Search for the cell housing the specified text and yield its [X, Y] center coordinate. 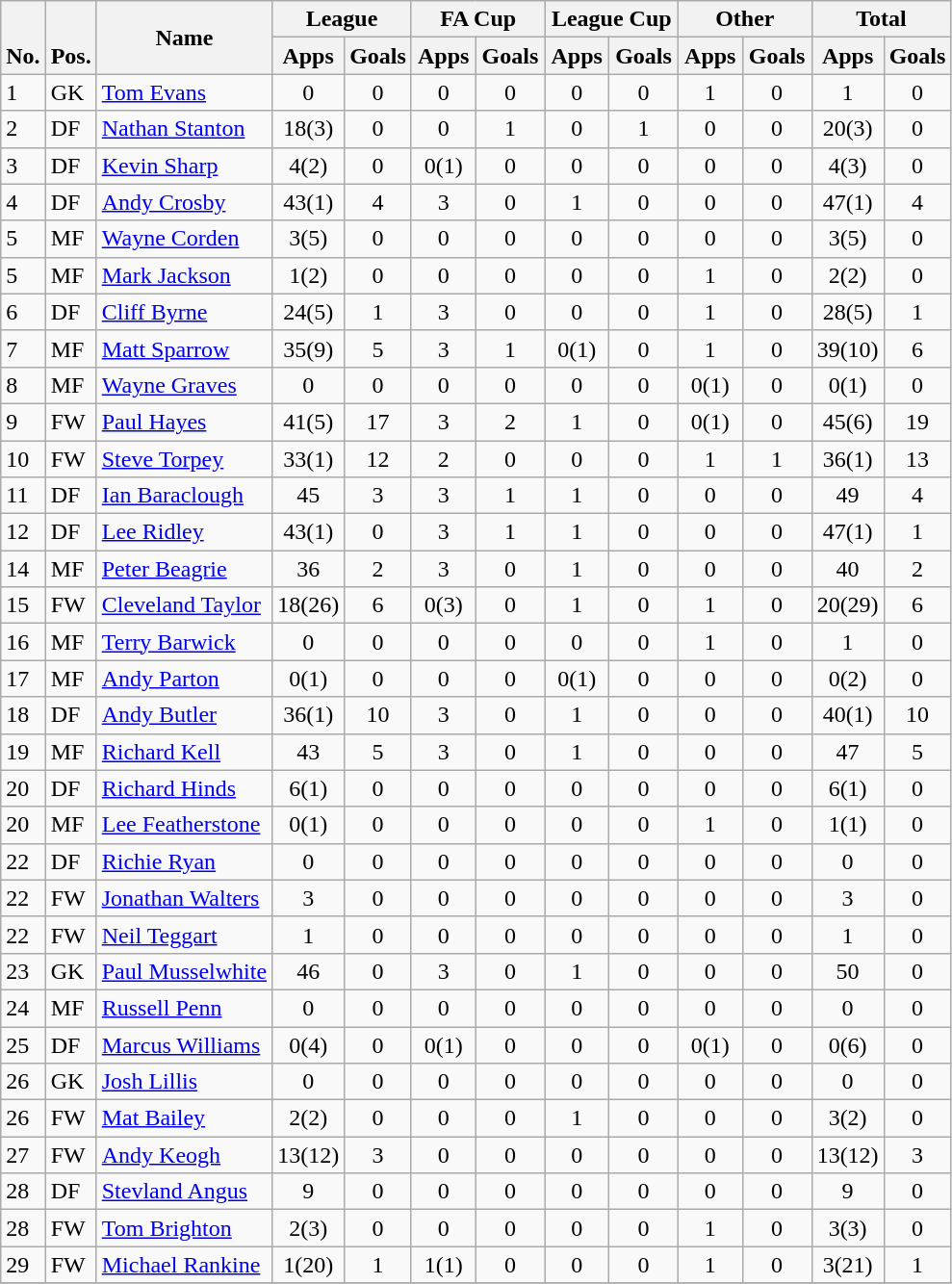
Ian Baraclough [184, 496]
Richard Hinds [184, 788]
29 [23, 1265]
Josh Lillis [184, 1082]
Michael Rankine [184, 1265]
15 [23, 605]
46 [308, 971]
33(1) [308, 459]
14 [23, 569]
27 [23, 1155]
24(5) [308, 312]
20(3) [847, 129]
45 [308, 496]
Kevin Sharp [184, 166]
1(20) [308, 1265]
36 [308, 569]
43 [308, 752]
0(6) [847, 1044]
20(29) [847, 605]
25 [23, 1044]
Richard Kell [184, 752]
Wayne Corden [184, 239]
Pos. [71, 38]
Jonathan Walters [184, 898]
Cliff Byrne [184, 312]
Richie Ryan [184, 861]
18(3) [308, 129]
8 [23, 385]
Total [882, 19]
18(26) [308, 605]
League [343, 19]
40 [847, 569]
28(5) [847, 312]
23 [23, 971]
Andy Crosby [184, 202]
Paul Hayes [184, 422]
40(1) [847, 715]
League Cup [612, 19]
Neil Teggart [184, 935]
Andy Keogh [184, 1155]
Steve Torpey [184, 459]
0(2) [847, 679]
Marcus Williams [184, 1044]
Andy Parton [184, 679]
Andy Butler [184, 715]
Peter Beagrie [184, 569]
Russell Penn [184, 1008]
Tom Evans [184, 92]
Tom Brighton [184, 1228]
16 [23, 642]
35(9) [308, 348]
Cleveland Taylor [184, 605]
0(3) [443, 605]
1(2) [308, 275]
50 [847, 971]
45(6) [847, 422]
18 [23, 715]
7 [23, 348]
Paul Musselwhite [184, 971]
4(2) [308, 166]
Nathan Stanton [184, 129]
24 [23, 1008]
39(10) [847, 348]
0(4) [308, 1044]
Other [745, 19]
Matt Sparrow [184, 348]
Mat Bailey [184, 1118]
2(3) [308, 1228]
FA Cup [477, 19]
41(5) [308, 422]
13 [917, 459]
Stevland Angus [184, 1192]
Name [184, 38]
4(3) [847, 166]
11 [23, 496]
3(3) [847, 1228]
3(2) [847, 1118]
Wayne Graves [184, 385]
Mark Jackson [184, 275]
Terry Barwick [184, 642]
49 [847, 496]
Lee Featherstone [184, 825]
3(21) [847, 1265]
Lee Ridley [184, 532]
No. [23, 38]
47 [847, 752]
